Extract the [X, Y] coordinate from the center of the cell holding the provided text.  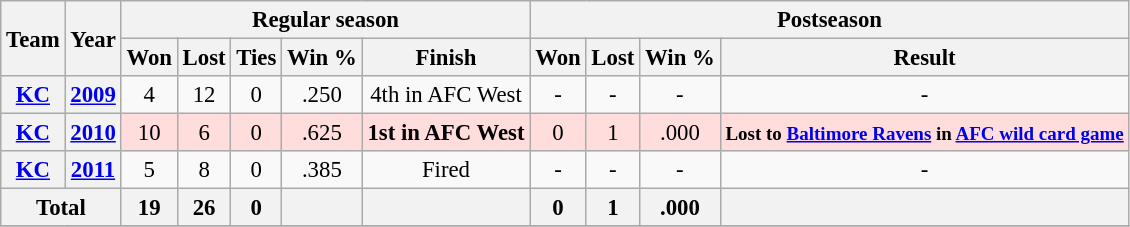
4th in AFC West [446, 95]
.385 [322, 170]
Ties [256, 58]
12 [204, 95]
.250 [322, 95]
6 [204, 133]
Fired [446, 170]
Result [924, 58]
Postseason [830, 20]
Finish [446, 58]
Regular season [326, 20]
10 [149, 133]
5 [149, 170]
19 [149, 208]
1st in AFC West [446, 133]
2010 [93, 133]
4 [149, 95]
Total [61, 208]
Team [33, 38]
8 [204, 170]
26 [204, 208]
2009 [93, 95]
2011 [93, 170]
.625 [322, 133]
Lost to Baltimore Ravens in AFC wild card game [924, 133]
Year [93, 38]
